Capture the cell that displays the provided text and extract its (x, y) central coordinate. 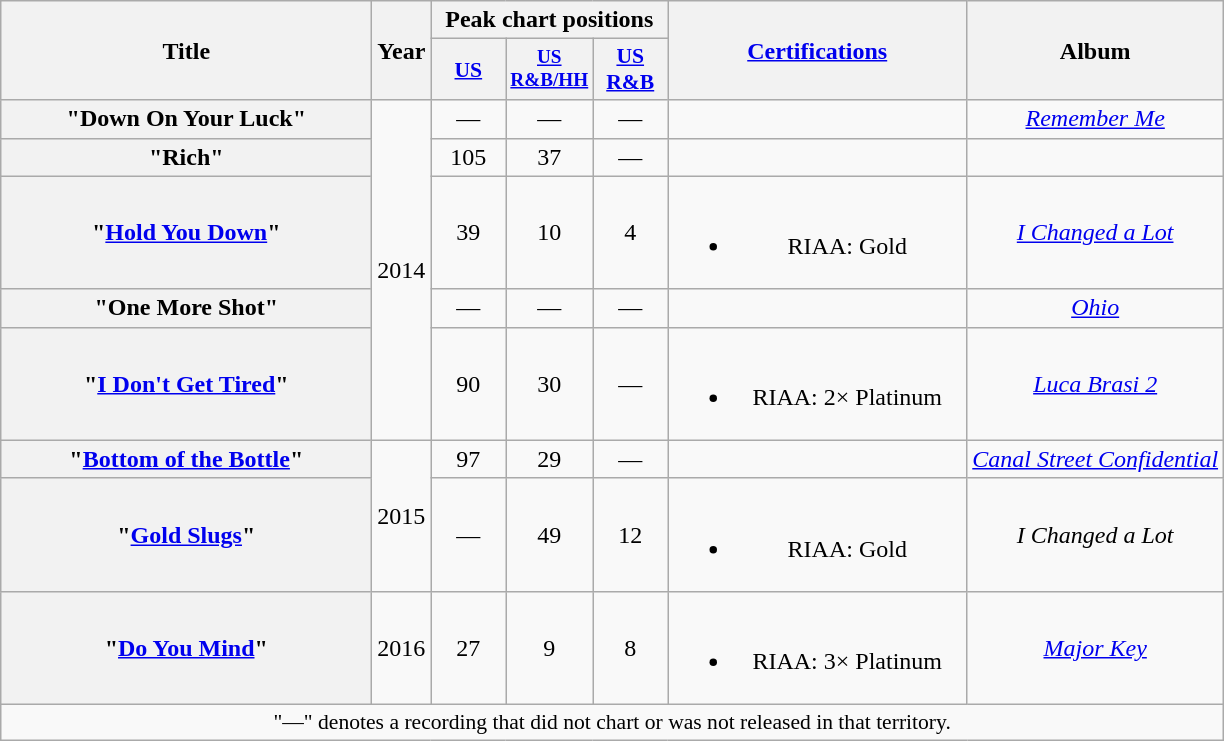
RIAA: 3× Platinum (818, 648)
Album (1096, 50)
10 (550, 232)
2014 (402, 270)
Title (186, 50)
Luca Brasi 2 (1096, 384)
US R&B (630, 70)
Year (402, 50)
105 (468, 157)
2015 (402, 516)
RIAA: 2× Platinum (818, 384)
"Bottom of the Bottle" (186, 459)
"—" denotes a recording that did not chart or was not released in that territory. (612, 722)
Major Key (1096, 648)
US R&B/HH (550, 70)
Canal Street Confidential (1096, 459)
39 (468, 232)
"Rich" (186, 157)
8 (630, 648)
97 (468, 459)
27 (468, 648)
US (468, 70)
Ohio (1096, 308)
90 (468, 384)
37 (550, 157)
"One More Shot" (186, 308)
30 (550, 384)
Certifications (818, 50)
"Do You Mind" (186, 648)
"I Don't Get Tired" (186, 384)
49 (550, 534)
"Gold Slugs" (186, 534)
"Down On Your Luck" (186, 119)
9 (550, 648)
Remember Me (1096, 119)
4 (630, 232)
Peak chart positions (550, 20)
12 (630, 534)
2016 (402, 648)
29 (550, 459)
"Hold You Down" (186, 232)
